Return [x, y] of the center of cell containing provided text 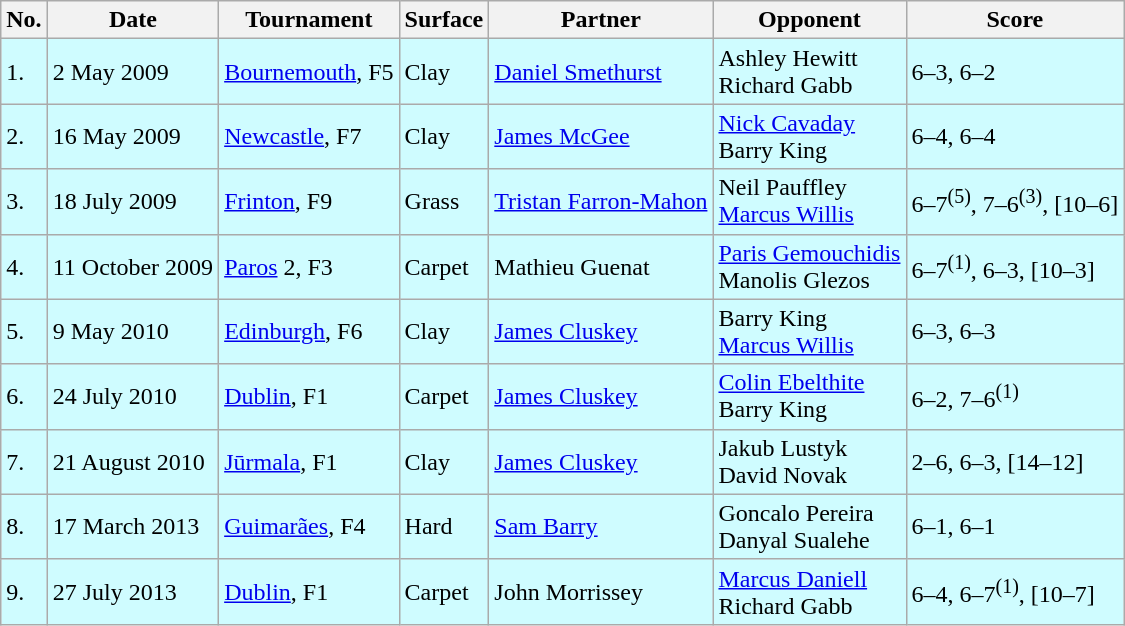
Marcus Daniell Richard Gabb [810, 592]
6–2, 7–6(1) [1015, 396]
5. [24, 332]
Score [1015, 20]
6–7(1), 6–3, [10–3] [1015, 266]
6–7(5), 7–6(3), [10–6] [1015, 202]
18 July 2009 [132, 202]
27 July 2013 [132, 592]
Paris Gemouchidis Manolis Glezos [810, 266]
7. [24, 462]
Mathieu Guenat [601, 266]
Goncalo Pereira Danyal Sualehe [810, 526]
2 May 2009 [132, 72]
Jakub Lustyk David Novak [810, 462]
Hard [444, 526]
No. [24, 20]
2–6, 6–3, [14–12] [1015, 462]
6–3, 6–2 [1015, 72]
6–4, 6–4 [1015, 136]
6–3, 6–3 [1015, 332]
Guimarães, F4 [309, 526]
8. [24, 526]
Tournament [309, 20]
Newcastle, F7 [309, 136]
2. [24, 136]
6. [24, 396]
Grass [444, 202]
Ashley Hewitt Richard Gabb [810, 72]
John Morrissey [601, 592]
9 May 2010 [132, 332]
Date [132, 20]
9. [24, 592]
6–1, 6–1 [1015, 526]
Neil Pauffley Marcus Willis [810, 202]
Paros 2, F3 [309, 266]
Sam Barry [601, 526]
3. [24, 202]
Barry King Marcus Willis [810, 332]
James McGee [601, 136]
Daniel Smethurst [601, 72]
6–4, 6–7(1), [10–7] [1015, 592]
Tristan Farron-Mahon [601, 202]
16 May 2009 [132, 136]
Partner [601, 20]
Colin Ebelthite Barry King [810, 396]
24 July 2010 [132, 396]
1. [24, 72]
17 March 2013 [132, 526]
Nick Cavaday Barry King [810, 136]
11 October 2009 [132, 266]
Jūrmala, F1 [309, 462]
Surface [444, 20]
Edinburgh, F6 [309, 332]
Opponent [810, 20]
Frinton, F9 [309, 202]
21 August 2010 [132, 462]
4. [24, 266]
Bournemouth, F5 [309, 72]
